Search for the cell housing the specified text and yield its (X, Y) center coordinate. 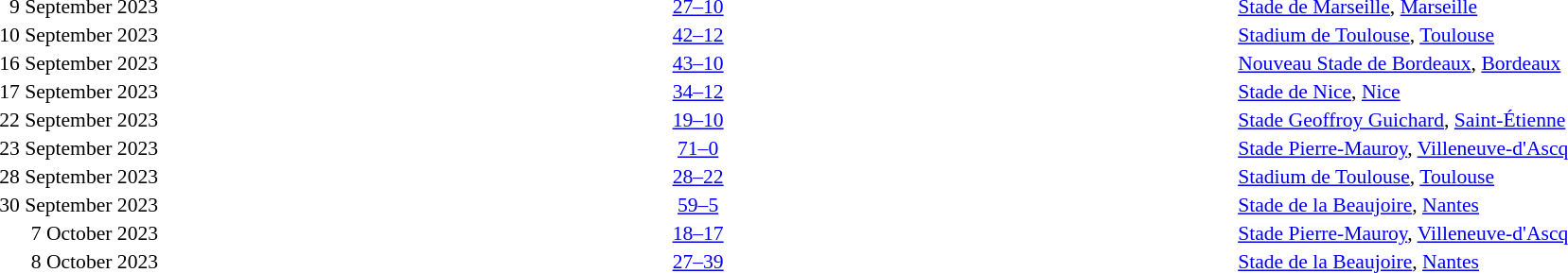
28–22 (698, 177)
59–5 (698, 205)
19–10 (698, 120)
71–0 (698, 148)
42–12 (698, 35)
43–10 (698, 63)
34–12 (698, 92)
18–17 (698, 233)
